Output the [X, Y] coordinate of the center of the cell containing the given text.  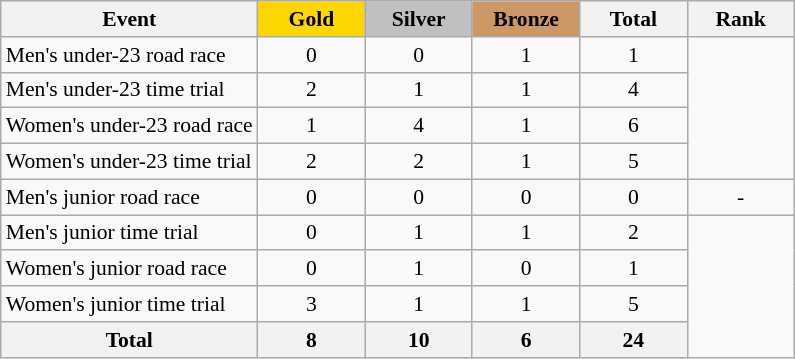
- [740, 197]
Event [130, 19]
Men's junior road race [130, 197]
Women's under-23 time trial [130, 162]
3 [312, 304]
Silver [418, 19]
Rank [740, 19]
Women's under-23 road race [130, 126]
Men's under-23 road race [130, 55]
Men's under-23 time trial [130, 90]
Women's junior time trial [130, 304]
Bronze [526, 19]
10 [418, 340]
8 [312, 340]
24 [634, 340]
Gold [312, 19]
Men's junior time trial [130, 233]
Women's junior road race [130, 269]
